Return the (x, y) coordinate for the center point of the cell that contains the specified text.  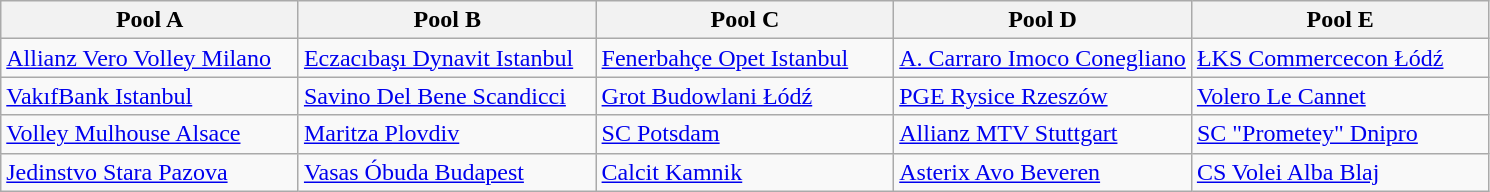
VakıfBank Istanbul (150, 96)
Pool D (1043, 20)
Allianz MTV Stuttgart (1043, 134)
SC "Prometey" Dnipro (1340, 134)
Vasas Óbuda Budapest (447, 172)
Pool B (447, 20)
PGE Rysice Rzeszów (1043, 96)
Calcit Kamnik (745, 172)
Grot Budowlani Łódź (745, 96)
Asterix Avo Beveren (1043, 172)
ŁKS Commercecon Łódź (1340, 58)
Pool E (1340, 20)
Jedinstvo Stara Pazova (150, 172)
Maritza Plovdiv (447, 134)
Savino Del Bene Scandicci (447, 96)
Volero Le Cannet (1340, 96)
Volley Mulhouse Alsace (150, 134)
Eczacıbaşı Dynavit Istanbul (447, 58)
Pool A (150, 20)
SC Potsdam (745, 134)
Pool C (745, 20)
Fenerbahçe Opet Istanbul (745, 58)
Allianz Vero Volley Milano (150, 58)
A. Carraro Imoco Conegliano (1043, 58)
CS Volei Alba Blaj (1340, 172)
